Locate the cell with the specified text and output its (X, Y) center coordinate. 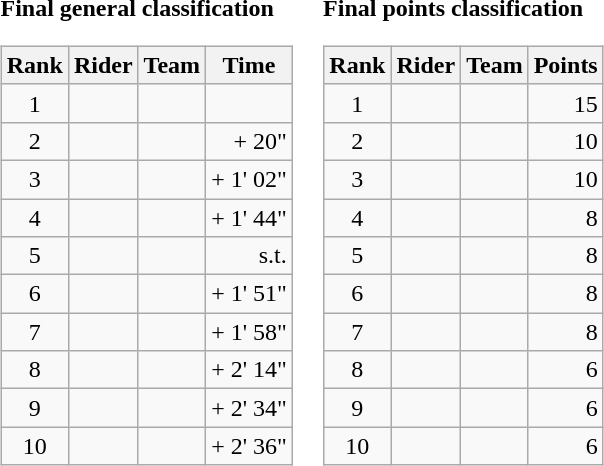
+ 1' 51" (250, 294)
+ 1' 44" (250, 217)
+ 2' 14" (250, 370)
Points (566, 65)
+ 2' 34" (250, 408)
+ 1' 58" (250, 332)
+ 1' 02" (250, 179)
15 (566, 103)
+ 2' 36" (250, 446)
s.t. (250, 256)
Time (250, 65)
+ 20" (250, 141)
